Capture the cell that displays the provided text and extract its [X, Y] central coordinate. 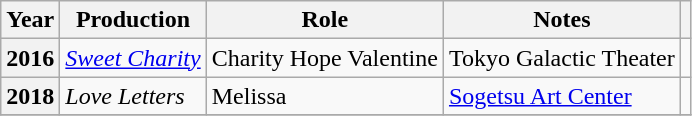
Tokyo Galactic Theater [562, 58]
Role [324, 20]
Sogetsu Art Center [562, 96]
Notes [562, 20]
Year [30, 20]
Production [133, 20]
Love Letters [133, 96]
Charity Hope Valentine [324, 58]
2018 [30, 96]
2016 [30, 58]
Sweet Charity [133, 58]
Melissa [324, 96]
